Return the [X, Y] coordinate for the center point of the cell that contains the specified text.  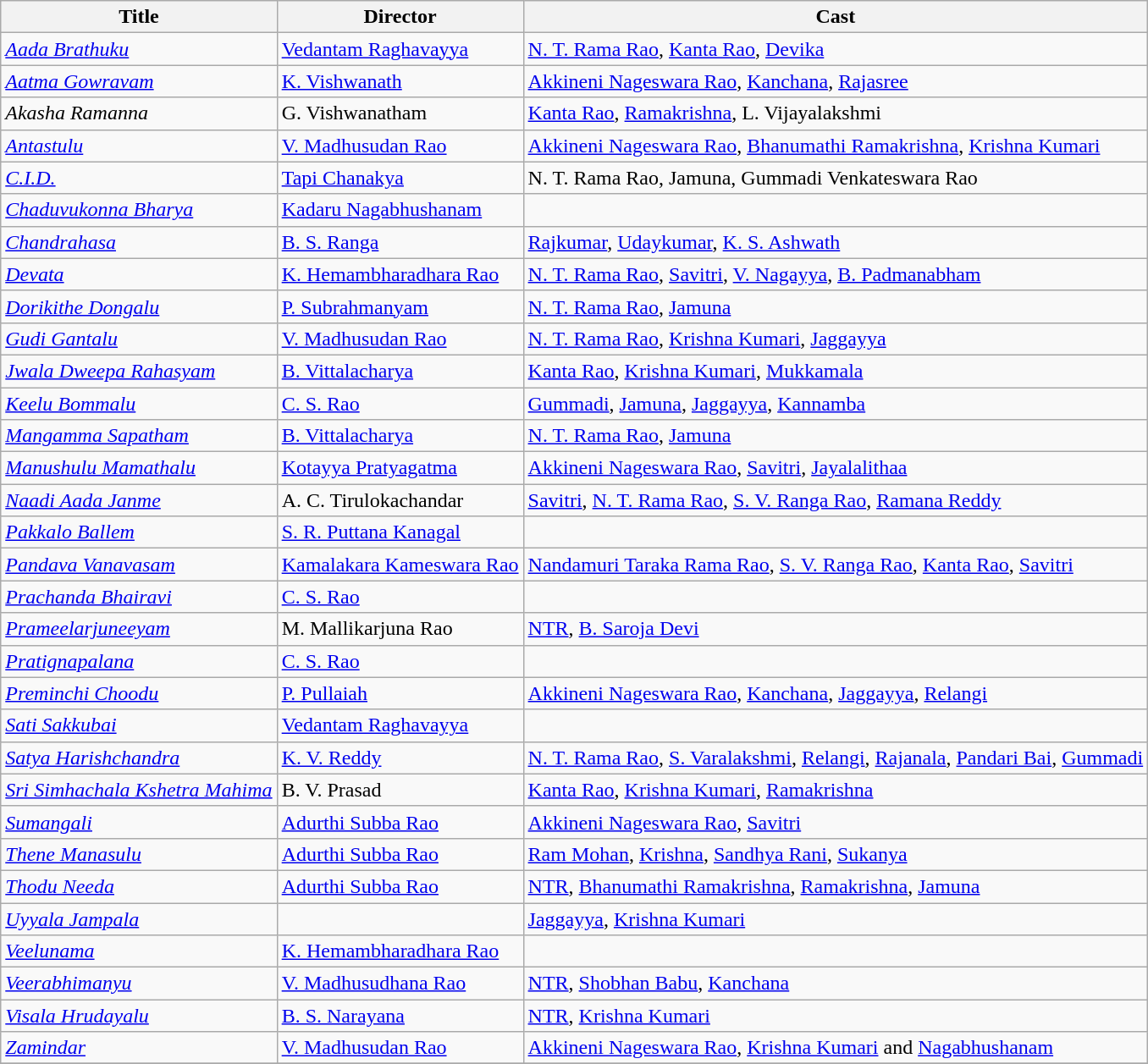
Kotayya Pratyagatma [400, 468]
Uyyala Jampala [139, 918]
Naadi Aada Janme [139, 500]
Pandava Vanavasam [139, 565]
NTR, B. Saroja Devi [836, 629]
B. V. Prasad [400, 790]
Satya Harishchandra [139, 758]
N. T. Rama Rao, Savitri, V. Nagayya, B. Padmanabham [836, 274]
Nandamuri Taraka Rama Rao, S. V. Ranga Rao, Kanta Rao, Savitri [836, 565]
G. Vishwanatham [400, 113]
P. Subrahmanyam [400, 306]
NTR, Shobhan Babu, Kanchana [836, 984]
K. V. Reddy [400, 758]
Chaduvukonna Bharya [139, 210]
Zamindar [139, 1048]
Akkineni Nageswara Rao, Kanchana, Rajasree [836, 81]
NTR, Bhanumathi Ramakrishna, Ramakrishna, Jamuna [836, 886]
Jwala Dweepa Rahasyam [139, 371]
K. Vishwanath [400, 81]
Sumangali [139, 822]
Pakkalo Ballem [139, 532]
B. S. Narayana [400, 1016]
Tapi Chanakya [400, 178]
Manushulu Mamathalu [139, 468]
Chandrahasa [139, 242]
Kanta Rao, Krishna Kumari, Mukkamala [836, 371]
V. Madhusudhana Rao [400, 984]
Prachanda Bhairavi [139, 597]
Visala Hrudayalu [139, 1016]
B. S. Ranga [400, 242]
Kanta Rao, Ramakrishna, L. Vijayalakshmi [836, 113]
Kadaru Nagabhushanam [400, 210]
Akkineni Nageswara Rao, Savitri [836, 822]
Thodu Needa [139, 886]
Kanta Rao, Krishna Kumari, Ramakrishna [836, 790]
Director [400, 17]
Kamalakara Kameswara Rao [400, 565]
Veerabhimanyu [139, 984]
Devata [139, 274]
Rajkumar, Udaykumar, K. S. Ashwath [836, 242]
N. T. Rama Rao, S. Varalakshmi, Relangi, Rajanala, Pandari Bai, Gummadi [836, 758]
Akkineni Nageswara Rao, Krishna Kumari and Nagabhushanam [836, 1048]
Keelu Bommalu [139, 404]
Gummadi, Jamuna, Jaggayya, Kannamba [836, 404]
Akkineni Nageswara Rao, Bhanumathi Ramakrishna, Krishna Kumari [836, 146]
Sati Sakkubai [139, 725]
Jaggayya, Krishna Kumari [836, 918]
C.I.D. [139, 178]
A. C. Tirulokachandar [400, 500]
Dorikithe Dongalu [139, 306]
Antastulu [139, 146]
Prameelarjuneeyam [139, 629]
S. R. Puttana Kanagal [400, 532]
Ram Mohan, Krishna, Sandhya Rani, Sukanya [836, 854]
N. T. Rama Rao, Kanta Rao, Devika [836, 49]
Sri Simhachala Kshetra Mahima [139, 790]
Aada Brathuku [139, 49]
Cast [836, 17]
M. Mallikarjuna Rao [400, 629]
Gudi Gantalu [139, 339]
Title [139, 17]
N. T. Rama Rao, Krishna Kumari, Jaggayya [836, 339]
Akkineni Nageswara Rao, Savitri, Jayalalithaa [836, 468]
Aatma Gowravam [139, 81]
NTR, Krishna Kumari [836, 1016]
P. Pullaiah [400, 693]
Thene Manasulu [139, 854]
Veelunama [139, 951]
Akasha Ramanna [139, 113]
Mangamma Sapatham [139, 436]
Preminchi Choodu [139, 693]
Akkineni Nageswara Rao, Kanchana, Jaggayya, Relangi [836, 693]
Pratignapalana [139, 661]
N. T. Rama Rao, Jamuna, Gummadi Venkateswara Rao [836, 178]
Savitri, N. T. Rama Rao, S. V. Ranga Rao, Ramana Reddy [836, 500]
